From the cell containing the given text, extract its center point as [x, y] coordinate. 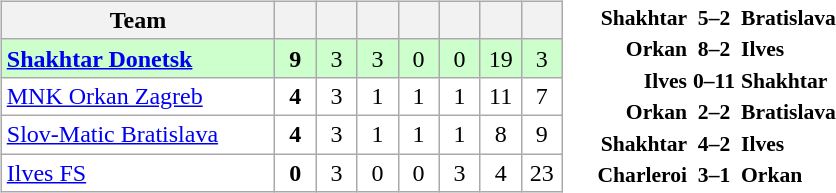
MNK Orkan Zagreb [138, 96]
8 [500, 134]
2–2 [714, 112]
7 [542, 96]
4–2 [714, 143]
Charleroi [642, 175]
Slov-Matic Bratislava [138, 134]
Ilves [642, 80]
11 [500, 96]
Ilves FS [138, 173]
0–11 [714, 80]
23 [542, 173]
5–2 [714, 17]
3–1 [714, 175]
Shakhtar Donetsk [138, 58]
Team [138, 20]
19 [500, 58]
8–2 [714, 49]
